Find where the given text appears and provide that cell's center as [x, y] coordinate. 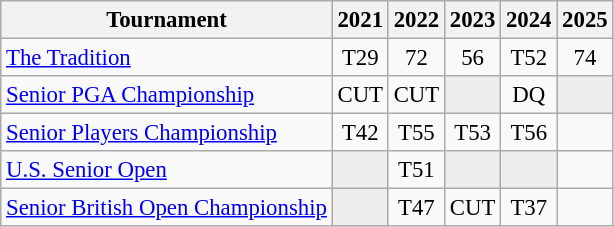
T51 [416, 170]
T42 [360, 133]
56 [472, 58]
2023 [472, 20]
T52 [529, 58]
74 [585, 58]
T37 [529, 208]
2022 [416, 20]
72 [416, 58]
Senior Players Championship [166, 133]
DQ [529, 95]
T47 [416, 208]
Senior PGA Championship [166, 95]
Tournament [166, 20]
The Tradition [166, 58]
2021 [360, 20]
2024 [529, 20]
2025 [585, 20]
U.S. Senior Open [166, 170]
T53 [472, 133]
T55 [416, 133]
T56 [529, 133]
T29 [360, 58]
Senior British Open Championship [166, 208]
